Scan for the cell matching the given text and deliver its [x, y] coordinate at center. 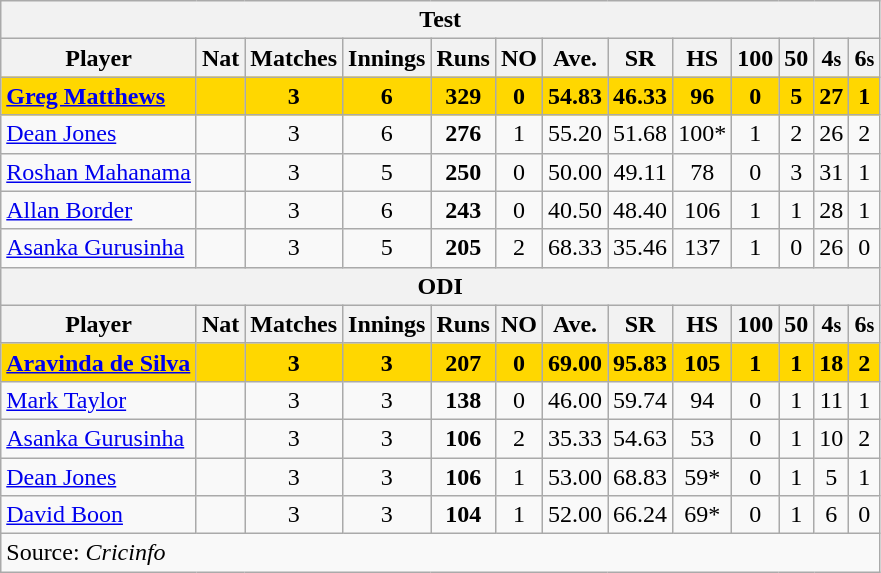
205 [463, 248]
18 [832, 362]
Test [440, 20]
Allan Border [99, 210]
243 [463, 210]
35.33 [574, 438]
66.24 [640, 515]
35.46 [640, 248]
Mark Taylor [99, 400]
10 [832, 438]
Roshan Mahanama [99, 172]
59.74 [640, 400]
105 [702, 362]
50.00 [574, 172]
68.83 [640, 477]
207 [463, 362]
Greg Matthews [99, 96]
46.00 [574, 400]
137 [702, 248]
68.33 [574, 248]
28 [832, 210]
54.63 [640, 438]
40.50 [574, 210]
69.00 [574, 362]
48.40 [640, 210]
46.33 [640, 96]
78 [702, 172]
100* [702, 134]
53.00 [574, 477]
Source: Cricinfo [440, 553]
329 [463, 96]
138 [463, 400]
49.11 [640, 172]
96 [702, 96]
250 [463, 172]
11 [832, 400]
31 [832, 172]
95.83 [640, 362]
276 [463, 134]
David Boon [99, 515]
55.20 [574, 134]
52.00 [574, 515]
94 [702, 400]
69* [702, 515]
51.68 [640, 134]
53 [702, 438]
Aravinda de Silva [99, 362]
ODI [440, 286]
27 [832, 96]
54.83 [574, 96]
59* [702, 477]
104 [463, 515]
